Find where the given text appears and provide that cell's center as [X, Y] coordinate. 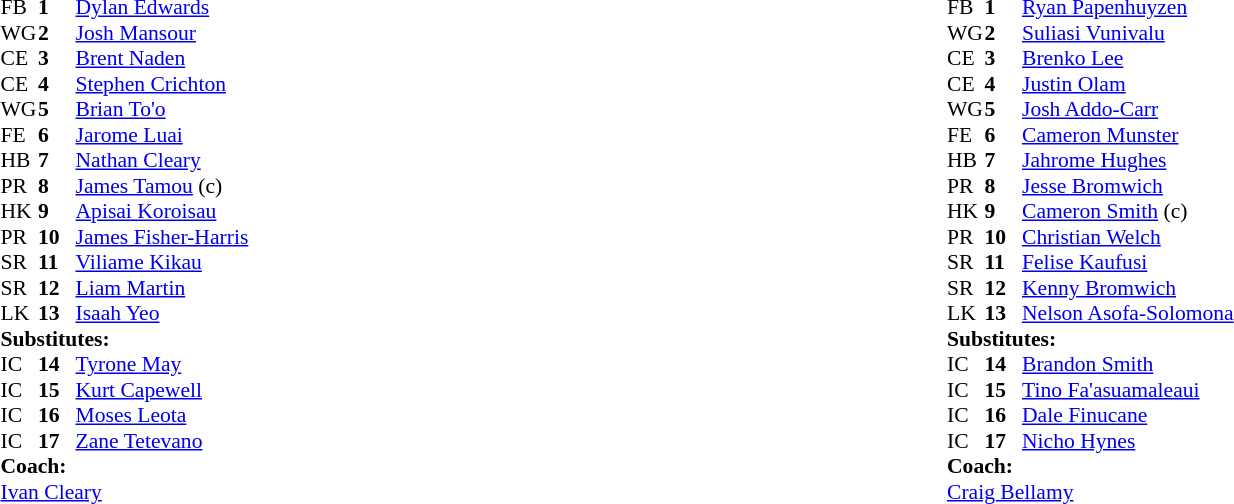
Justin Olam [1128, 84]
Kurt Capewell [162, 390]
Zane Tetevano [162, 441]
Josh Addo-Carr [1128, 109]
Cameron Smith (c) [1128, 211]
Moses Leota [162, 415]
Nicho Hynes [1128, 441]
Viliame Kikau [162, 263]
Dale Finucane [1128, 415]
Isaah Yeo [162, 313]
Jesse Bromwich [1128, 186]
Brent Naden [162, 59]
Liam Martin [162, 288]
Brandon Smith [1128, 365]
Nelson Asofa-Solomona [1128, 313]
Cameron Munster [1128, 135]
Christian Welch [1128, 237]
Jahrome Hughes [1128, 161]
Apisai Koroisau [162, 211]
Brian To'o [162, 109]
Kenny Bromwich [1128, 288]
Jarome Luai [162, 135]
Tyrone May [162, 365]
Brenko Lee [1128, 59]
Stephen Crichton [162, 84]
Felise Kaufusi [1128, 263]
Suliasi Vunivalu [1128, 33]
Nathan Cleary [162, 161]
Tino Fa'asuamaleaui [1128, 390]
James Tamou (c) [162, 186]
James Fisher-Harris [162, 237]
Josh Mansour [162, 33]
